Identify which cell holds the provided text, then report its (X, Y) central coordinate. 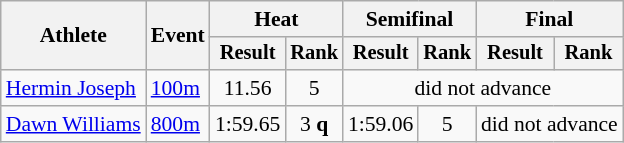
Event (178, 36)
3 q (314, 124)
11.56 (248, 88)
1:59.06 (380, 124)
1:59.65 (248, 124)
Final (550, 19)
Hermin Joseph (74, 88)
Semifinal (410, 19)
100m (178, 88)
Athlete (74, 36)
Dawn Williams (74, 124)
Heat (276, 19)
800m (178, 124)
